Determine the [x, y] coordinate at the center of the cell enclosing the given text.  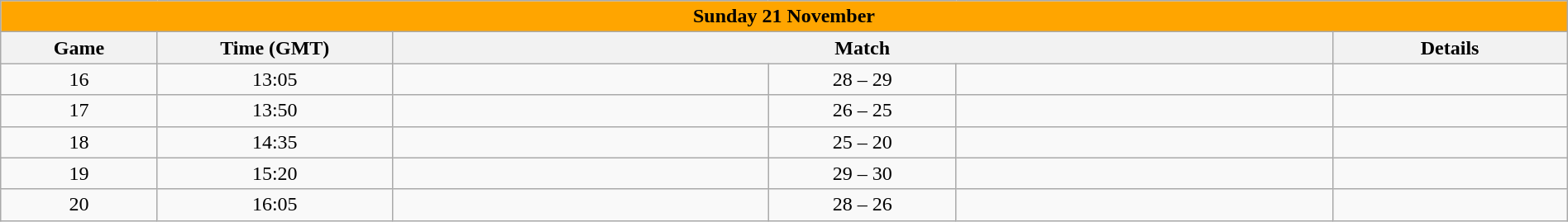
28 – 29 [862, 79]
Sunday 21 November [784, 17]
25 – 20 [862, 142]
28 – 26 [862, 205]
Game [79, 48]
26 – 25 [862, 111]
13:05 [275, 79]
16:05 [275, 205]
13:50 [275, 111]
Match [862, 48]
Time (GMT) [275, 48]
19 [79, 173]
17 [79, 111]
Details [1450, 48]
20 [79, 205]
29 – 30 [862, 173]
16 [79, 79]
14:35 [275, 142]
18 [79, 142]
15:20 [275, 173]
